Scan for the cell matching the given text and deliver its [x, y] coordinate at center. 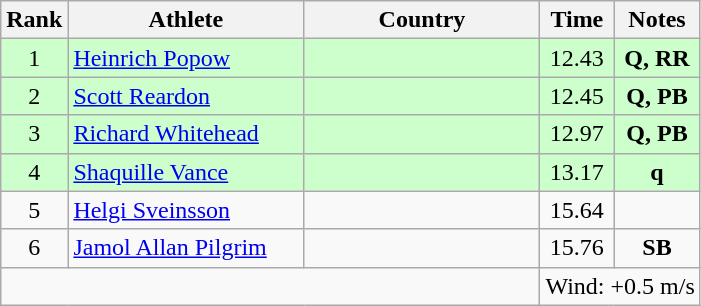
1 [34, 58]
Wind: +0.5 m/s [620, 286]
3 [34, 134]
Notes [658, 20]
Q, RR [658, 58]
2 [34, 96]
15.76 [577, 248]
Jamol Allan Pilgrim [186, 248]
Shaquille Vance [186, 172]
Richard Whitehead [186, 134]
6 [34, 248]
12.97 [577, 134]
15.64 [577, 210]
12.45 [577, 96]
Heinrich Popow [186, 58]
Country [422, 20]
q [658, 172]
Time [577, 20]
Athlete [186, 20]
Helgi Sveinsson [186, 210]
Scott Reardon [186, 96]
SB [658, 248]
13.17 [577, 172]
12.43 [577, 58]
5 [34, 210]
4 [34, 172]
Rank [34, 20]
